Provide the [x, y] coordinate of the cell's center where the given text is located.  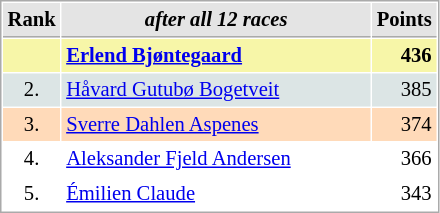
4. [32, 158]
366 [404, 158]
Aleksander Fjeld Andersen [216, 158]
after all 12 races [216, 20]
436 [404, 56]
Rank [32, 20]
2. [32, 90]
Håvard Gutubø Bogetveit [216, 90]
5. [32, 194]
343 [404, 194]
Points [404, 20]
374 [404, 124]
Sverre Dahlen Aspenes [216, 124]
Émilien Claude [216, 194]
385 [404, 90]
3. [32, 124]
Erlend Bjøntegaard [216, 56]
